Pinpoint the cell where the given text exists, returning its (x, y) midpoint coordinate. 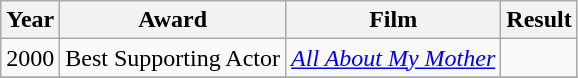
All About My Mother (394, 58)
Film (394, 20)
Best Supporting Actor (173, 58)
2000 (30, 58)
Award (173, 20)
Result (539, 20)
Year (30, 20)
